Detect which cell encompasses the target text, then output its (x, y) center coordinate. 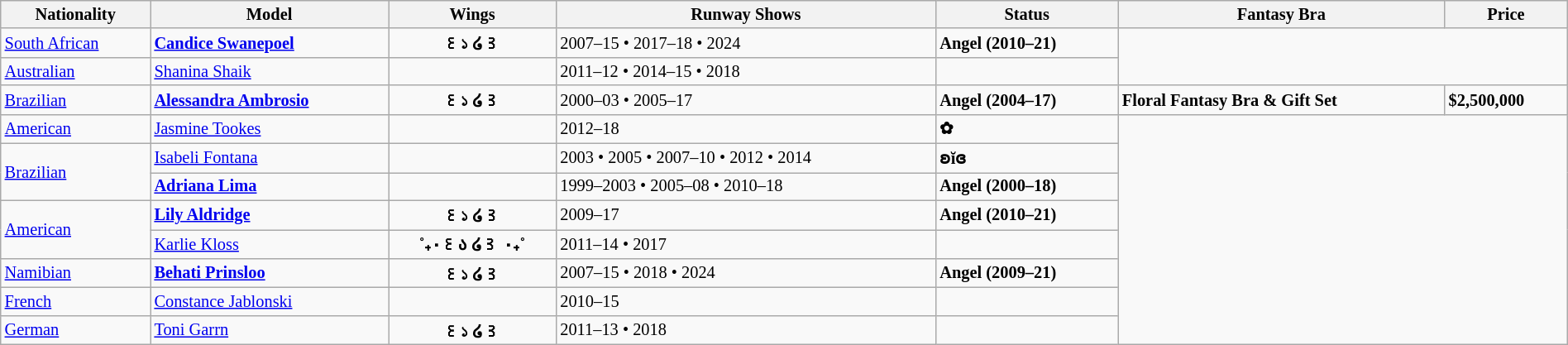
2007–15 • 2017–18 • 2024 (746, 43)
Namibian (76, 273)
2009–17 (746, 215)
Shanina Shaik (270, 71)
$2,500,000 (1507, 99)
Jasmine Tookes (270, 129)
Karlie Kloss (270, 243)
Wings (473, 14)
South African (76, 43)
Lily Aldridge (270, 215)
˚₊‧꒰ა ໒꒱ ‧₊˚ (473, 243)
Angel (2004–17) (1027, 99)
ʚĭɞ (1027, 157)
Australian (76, 71)
Model (270, 14)
French (76, 301)
Price (1507, 14)
1999–2003 • 2005–08 • 2010–18 (746, 186)
2000–03 • 2005–17 (746, 99)
2007–15 • 2018 • 2024 (746, 273)
2010–15 (746, 301)
Status (1027, 14)
Constance Jablonski (270, 301)
Floral Fantasy Bra & Gift Set (1282, 99)
Alessandra Ambrosio (270, 99)
Fantasy Bra (1282, 14)
2011–12 • 2014–15 • 2018 (746, 71)
Angel (2009–21) (1027, 273)
Runway Shows (746, 14)
Adriana Lima (270, 186)
Angel (2000–18) (1027, 186)
Candice Swanepoel (270, 43)
Toni Garrn (270, 329)
Isabeli Fontana (270, 157)
German (76, 329)
Behati Prinsloo (270, 273)
2011–13 • 2018 (746, 329)
Nationality (76, 14)
2011–14 • 2017 (746, 243)
2012–18 (746, 129)
2003 • 2005 • 2007–10 • 2012 • 2014 (746, 157)
✿ (1027, 129)
